Locate the cell with the specified text and output its [X, Y] center coordinate. 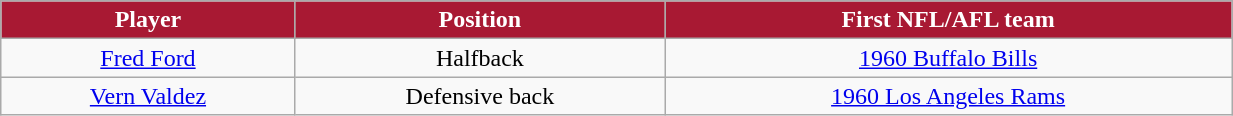
First NFL/AFL team [948, 20]
Fred Ford [148, 58]
1960 Buffalo Bills [948, 58]
Halfback [480, 58]
Defensive back [480, 96]
Position [480, 20]
1960 Los Angeles Rams [948, 96]
Vern Valdez [148, 96]
Player [148, 20]
